Provide the (X, Y) coordinate of the cell's center where the given text is located.  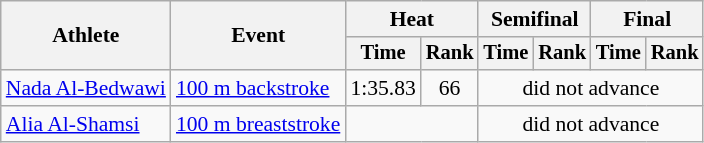
Athlete (86, 36)
Alia Al-Shamsi (86, 124)
Final (647, 19)
Heat (412, 19)
Semifinal (534, 19)
Nada Al-Bedwawi (86, 88)
100 m breaststroke (258, 124)
Event (258, 36)
66 (450, 88)
1:35.83 (382, 88)
100 m backstroke (258, 88)
